Identify which cell holds the provided text, then report its (x, y) central coordinate. 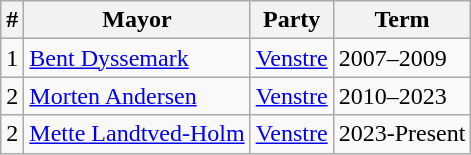
1 (12, 58)
Mette Landtved-Holm (137, 134)
Morten Andersen (137, 96)
2023-Present (402, 134)
Bent Dyssemark (137, 58)
2010–2023 (402, 96)
# (12, 20)
2007–2009 (402, 58)
Term (402, 20)
Mayor (137, 20)
Party (292, 20)
